Search for the cell housing the specified text and yield its [X, Y] center coordinate. 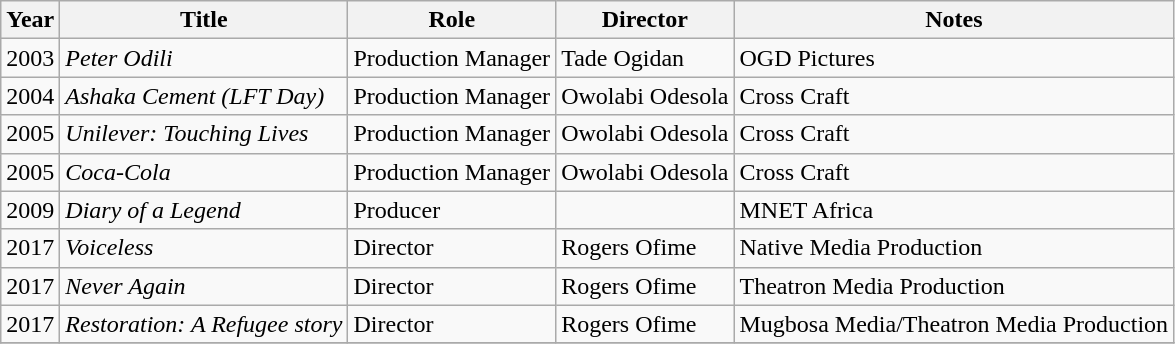
Title [204, 20]
2009 [30, 210]
OGD Pictures [954, 58]
Peter Odili [204, 58]
Role [452, 20]
Year [30, 20]
Producer [452, 210]
Tade Ogidan [645, 58]
Voiceless [204, 248]
Theatron Media Production [954, 286]
Diary of a Legend [204, 210]
Never Again [204, 286]
Unilever: Touching Lives [204, 134]
2004 [30, 96]
Restoration: A Refugee story [204, 324]
Native Media Production [954, 248]
Mugbosa Media/Theatron Media Production [954, 324]
2003 [30, 58]
Coca-Cola [204, 172]
Ashaka Cement (LFT Day) [204, 96]
Notes [954, 20]
MNET Africa [954, 210]
